Return [X, Y] of the center of cell containing provided text 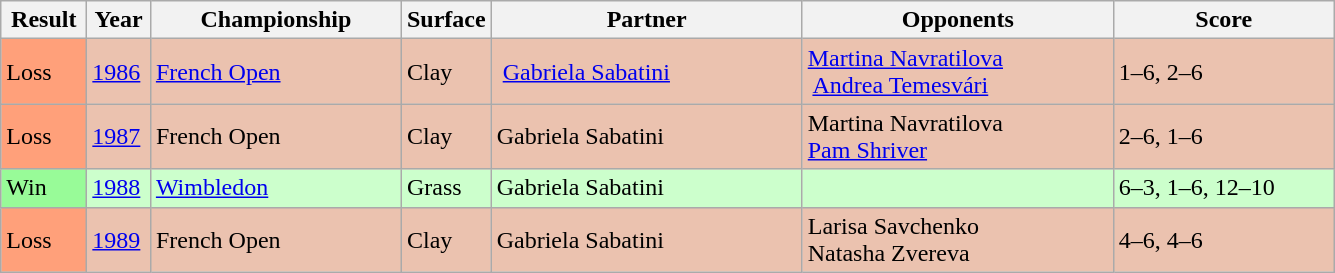
Surface [446, 20]
Martina Navratilova Pam Shriver [958, 136]
1987 [119, 136]
1989 [119, 240]
Win [44, 188]
Partner [646, 20]
Grass [446, 188]
Larisa Savchenko Natasha Zvereva [958, 240]
Championship [276, 20]
2–6, 1–6 [1224, 136]
Result [44, 20]
1988 [119, 188]
1986 [119, 72]
1–6, 2–6 [1224, 72]
Score [1224, 20]
4–6, 4–6 [1224, 240]
Martina Navratilova Andrea Temesvári [958, 72]
Year [119, 20]
Wimbledon [276, 188]
6–3, 1–6, 12–10 [1224, 188]
Opponents [958, 20]
